Find where the given text appears and provide that cell's center as [X, Y] coordinate. 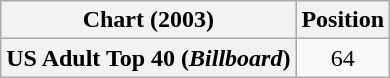
Position [343, 20]
64 [343, 58]
Chart (2003) [148, 20]
US Adult Top 40 (Billboard) [148, 58]
